Identify which cell holds the provided text, then report its [x, y] central coordinate. 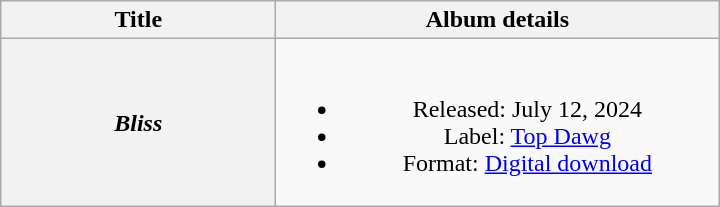
Album details [498, 20]
Title [138, 20]
Released: July 12, 2024Label: Top DawgFormat: Digital download [498, 122]
Bliss [138, 122]
